Output the [x, y] coordinate of the center of the cell containing the given text.  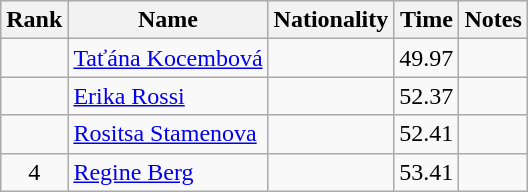
52.41 [426, 134]
4 [34, 172]
Rositsa Stamenova [168, 134]
Notes [493, 20]
Time [426, 20]
49.97 [426, 58]
Name [168, 20]
52.37 [426, 96]
Nationality [331, 20]
Regine Berg [168, 172]
Rank [34, 20]
Taťána Kocembová [168, 58]
53.41 [426, 172]
Erika Rossi [168, 96]
